Locate the cell with the specified text and output its (X, Y) center coordinate. 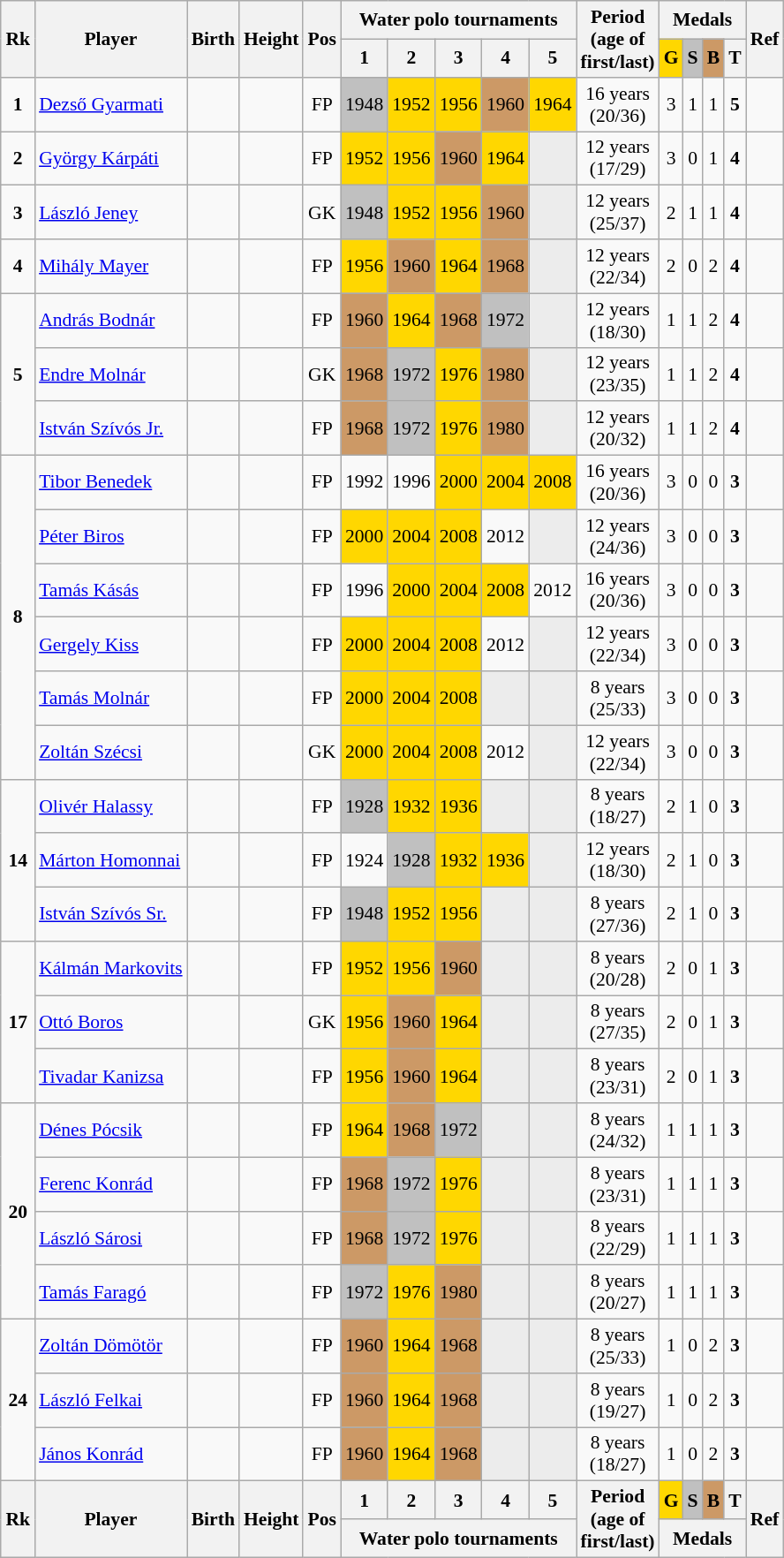
Dezső Gyarmati (111, 104)
Gergely Kiss (111, 645)
Kálmán Markovits (111, 968)
8 years(24/32) (618, 1131)
Tivadar Kanizsa (111, 1076)
László Sárosi (111, 1238)
Olivér Halassy (111, 805)
8 years(20/27) (618, 1293)
12 years(17/29) (618, 159)
8 years(20/28) (618, 968)
Mihály Mayer (111, 267)
György Kárpáti (111, 159)
László Felkai (111, 1401)
8 (18, 618)
8 years(27/35) (618, 1023)
8 years(22/29) (618, 1238)
István Szívós Jr. (111, 429)
12 years(20/32) (618, 429)
László Jeney (111, 212)
Márton Homonnai (111, 860)
Ottó Boros (111, 1023)
14 (18, 860)
Tibor Benedek (111, 482)
Péter Biros (111, 537)
Endre Molnár (111, 374)
20 (18, 1211)
1992 (364, 482)
8 years(19/27) (618, 1401)
Ferenc Konrád (111, 1184)
István Szívós Sr. (111, 915)
Tamás Molnár (111, 698)
12 years(23/35) (618, 374)
Zoltán Dömötör (111, 1346)
12 years(24/36) (618, 537)
1924 (364, 860)
András Bodnár (111, 320)
8 years(27/36) (618, 915)
János Konrád (111, 1454)
Zoltán Szécsi (111, 753)
Tamás Faragó (111, 1293)
24 (18, 1401)
Dénes Pócsik (111, 1131)
17 (18, 1023)
Tamás Kásás (111, 590)
12 years(25/37) (618, 212)
